Scan for the cell matching the given text and deliver its [x, y] coordinate at center. 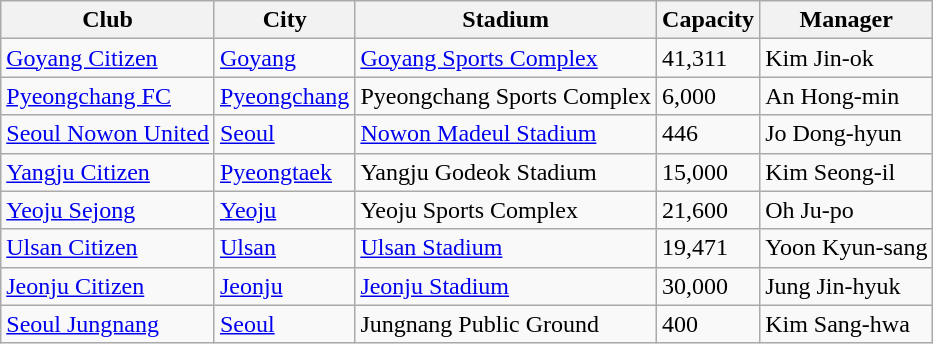
Jungnang Public Ground [506, 324]
Jo Dong-hyun [846, 134]
Ulsan [284, 248]
Goyang [284, 58]
400 [708, 324]
Manager [846, 20]
Yeoju Sports Complex [506, 210]
Yangju Godeok Stadium [506, 172]
Club [108, 20]
30,000 [708, 286]
An Hong-min [846, 96]
Jeonju Citizen [108, 286]
Oh Ju-po [846, 210]
Kim Jin-ok [846, 58]
Kim Seong-il [846, 172]
Ulsan Citizen [108, 248]
41,311 [708, 58]
19,471 [708, 248]
Goyang Citizen [108, 58]
446 [708, 134]
Capacity [708, 20]
City [284, 20]
Kim Sang-hwa [846, 324]
Pyeongtaek [284, 172]
Yoon Kyun-sang [846, 248]
Ulsan Stadium [506, 248]
Pyeongchang Sports Complex [506, 96]
Nowon Madeul Stadium [506, 134]
Jung Jin-hyuk [846, 286]
Yangju Citizen [108, 172]
Seoul Jungnang [108, 324]
Jeonju Stadium [506, 286]
Pyeongchang FC [108, 96]
15,000 [708, 172]
6,000 [708, 96]
Pyeongchang [284, 96]
Yeoju [284, 210]
Stadium [506, 20]
21,600 [708, 210]
Yeoju Sejong [108, 210]
Seoul Nowon United [108, 134]
Jeonju [284, 286]
Goyang Sports Complex [506, 58]
